Scan for the cell matching the given text and deliver its [X, Y] coordinate at center. 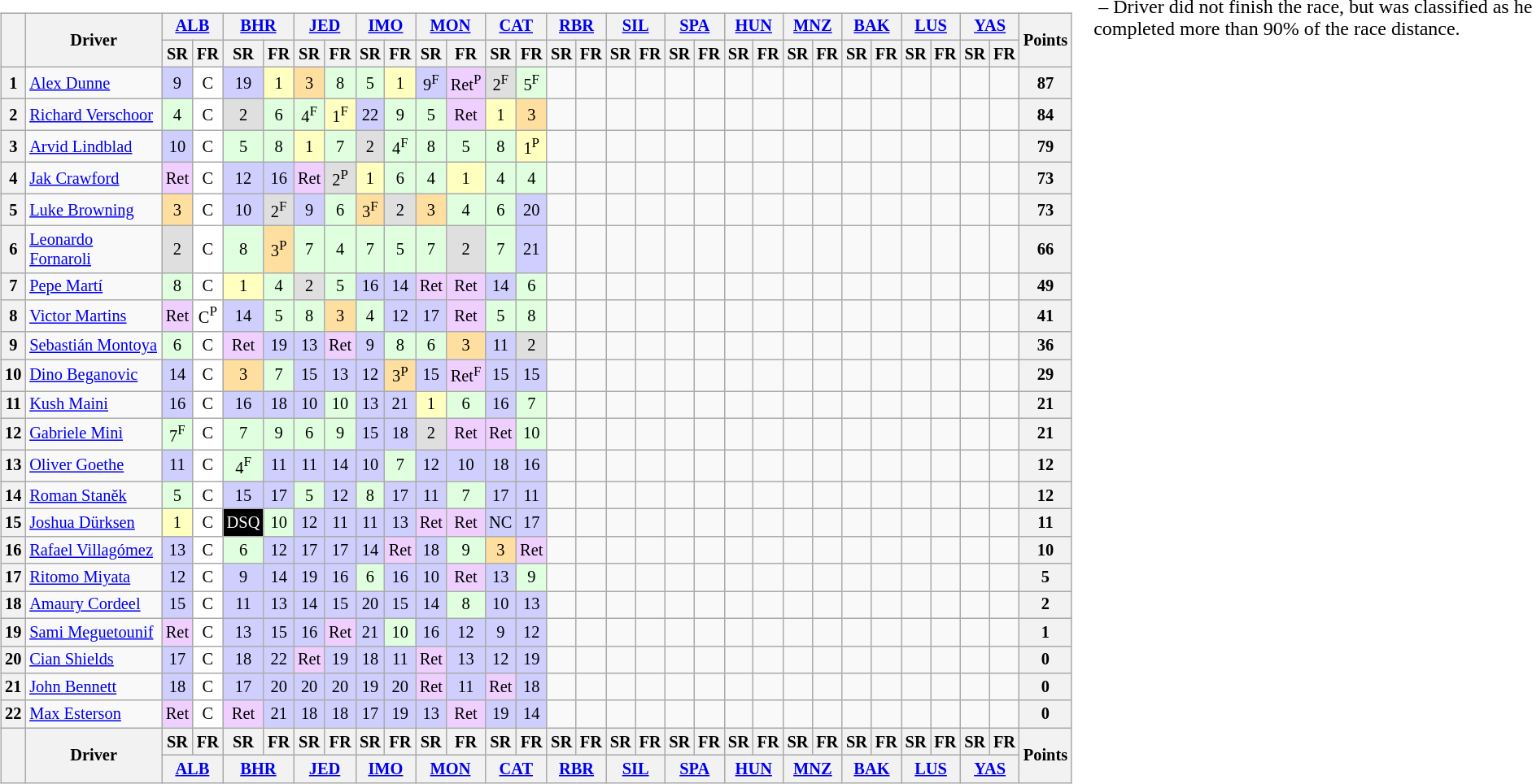
3F [370, 210]
36 [1045, 346]
5F [531, 83]
RetF [465, 376]
Max Esterson [94, 714]
2P [340, 179]
1F [340, 115]
RetP [465, 83]
Richard Verschoor [94, 115]
DSQ [243, 523]
66 [1045, 250]
Kush Maini [94, 405]
7F [177, 434]
9F [431, 83]
Ritomo Miyata [94, 577]
Rafael Villagómez [94, 550]
Amaury Cordeel [94, 605]
41 [1045, 316]
Victor Martins [94, 316]
Arvid Lindblad [94, 146]
Luke Browning [94, 210]
49 [1045, 286]
Gabriele Minì [94, 434]
Dino Beganovic [94, 376]
29 [1045, 376]
1P [531, 146]
79 [1045, 146]
84 [1045, 115]
Pepe Martí [94, 286]
Sebastián Montoya [94, 346]
Joshua Dürksen [94, 523]
Roman Staněk [94, 495]
Oliver Goethe [94, 465]
Sami Meguetounif [94, 632]
NC [500, 523]
Jak Crawford [94, 179]
John Bennett [94, 687]
87 [1045, 83]
Alex Dunne [94, 83]
Leonardo Fornaroli [94, 250]
CP [208, 316]
Cian Shields [94, 660]
